Identify which cell holds the provided text, then report its (x, y) central coordinate. 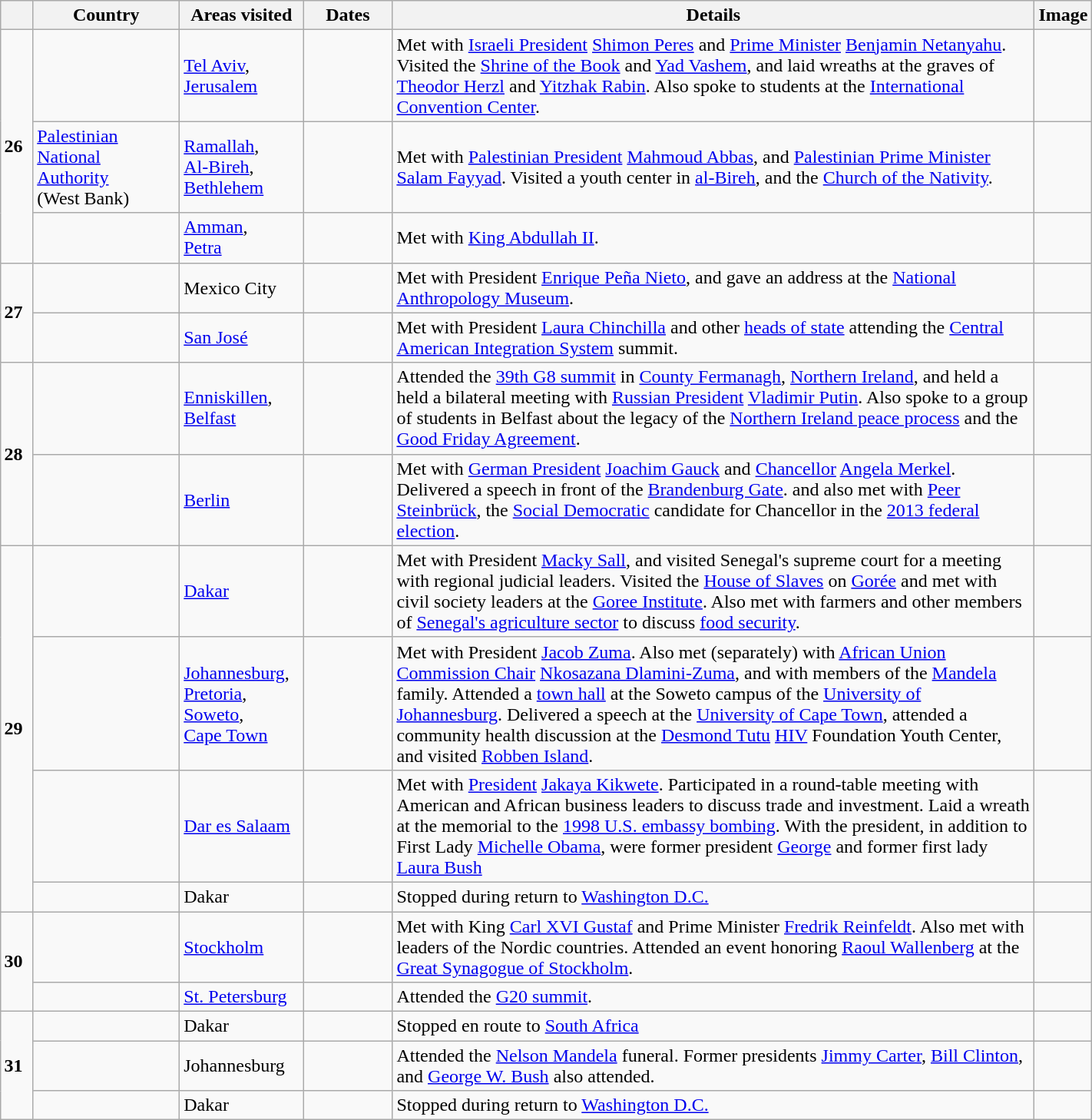
Johannesburg,Pretoria,Soweto,Cape Town (241, 704)
Met with King Abdullah II. (713, 238)
28 (17, 454)
Palestinian National Authority (West Bank) (106, 167)
26 (17, 146)
Country (106, 15)
Details (713, 15)
Tel Aviv,Jerusalem (241, 75)
Areas visited (241, 15)
Enniskillen,Belfast (241, 409)
Attended the Nelson Mandela funeral. Former presidents Jimmy Carter, Bill Clinton, and George W. Bush also attended. (713, 1066)
San José (241, 338)
St. Petersburg (241, 997)
Dar es Salaam (241, 826)
Dates (348, 15)
31 (17, 1066)
Amman,Petra (241, 238)
Mexico City (241, 287)
Stopped en route to South Africa (713, 1026)
29 (17, 728)
30 (17, 961)
Attended the G20 summit. (713, 997)
Berlin (241, 499)
27 (17, 313)
Stockholm (241, 946)
Image (1063, 15)
Johannesburg (241, 1066)
Ramallah,Al-Bireh,Bethlehem (241, 167)
Met with President Enrique Peña Nieto, and gave an address at the National Anthropology Museum. (713, 287)
Met with President Laura Chinchilla and other heads of state attending the Central American Integration System summit. (713, 338)
